Scan for the cell matching the given text and deliver its [X, Y] coordinate at center. 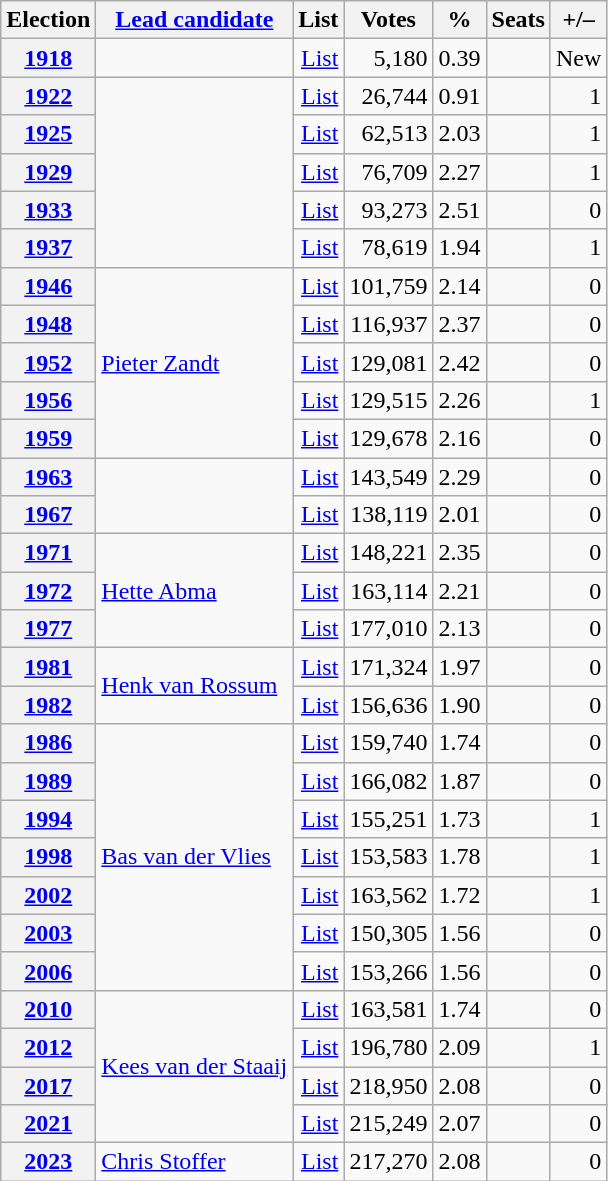
1.78 [460, 857]
Henk van Rossum [194, 686]
1971 [48, 553]
148,221 [388, 553]
1929 [48, 172]
1981 [48, 667]
2.27 [460, 172]
129,678 [388, 438]
Kees van der Staaij [194, 1066]
2006 [48, 971]
2023 [48, 1162]
2.42 [460, 362]
1933 [48, 210]
1946 [48, 286]
78,619 [388, 248]
% [460, 20]
2.37 [460, 324]
166,082 [388, 781]
2012 [48, 1047]
1982 [48, 705]
Votes [388, 20]
2003 [48, 933]
62,513 [388, 134]
New [578, 58]
218,950 [388, 1085]
2.16 [460, 438]
155,251 [388, 819]
177,010 [388, 629]
163,562 [388, 895]
2.21 [460, 591]
+/– [578, 20]
1.72 [460, 895]
1.87 [460, 781]
2.35 [460, 553]
76,709 [388, 172]
163,581 [388, 1009]
150,305 [388, 933]
1952 [48, 362]
2021 [48, 1124]
26,744 [388, 96]
0.39 [460, 58]
2002 [48, 895]
Hette Abma [194, 591]
217,270 [388, 1162]
1.90 [460, 705]
116,937 [388, 324]
143,549 [388, 477]
159,740 [388, 743]
1948 [48, 324]
1.97 [460, 667]
129,515 [388, 400]
1998 [48, 857]
1972 [48, 591]
2.13 [460, 629]
1.73 [460, 819]
1989 [48, 781]
1937 [48, 248]
5,180 [388, 58]
101,759 [388, 286]
1925 [48, 134]
138,119 [388, 515]
2010 [48, 1009]
Seats [518, 20]
171,324 [388, 667]
1977 [48, 629]
2.09 [460, 1047]
196,780 [388, 1047]
1959 [48, 438]
2.26 [460, 400]
1.94 [460, 248]
2.29 [460, 477]
156,636 [388, 705]
1918 [48, 58]
2.07 [460, 1124]
2.03 [460, 134]
2.01 [460, 515]
163,114 [388, 591]
1994 [48, 819]
1986 [48, 743]
2.14 [460, 286]
0.91 [460, 96]
Chris Stoffer [194, 1162]
1967 [48, 515]
215,249 [388, 1124]
153,583 [388, 857]
Pieter Zandt [194, 362]
93,273 [388, 210]
129,081 [388, 362]
2.51 [460, 210]
2017 [48, 1085]
1956 [48, 400]
Bas van der Vlies [194, 857]
1922 [48, 96]
153,266 [388, 971]
Election [48, 20]
Lead candidate [194, 20]
1963 [48, 477]
